Determine the (X, Y) coordinate at the center of the cell enclosing the given text.  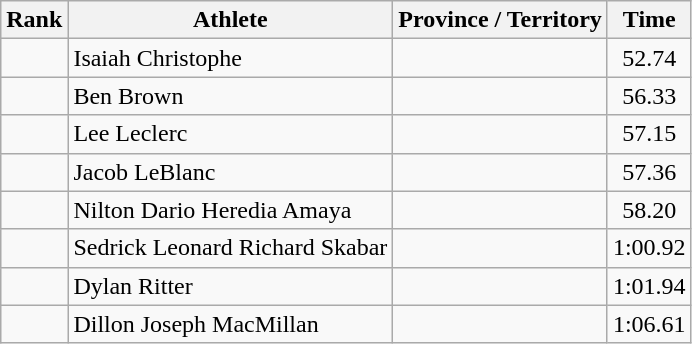
Sedrick Leonard Richard Skabar (230, 248)
56.33 (649, 96)
Athlete (230, 20)
Dylan Ritter (230, 286)
Ben Brown (230, 96)
Isaiah Christophe (230, 58)
52.74 (649, 58)
1:01.94 (649, 286)
Dillon Joseph MacMillan (230, 324)
1:06.61 (649, 324)
57.36 (649, 172)
Time (649, 20)
Jacob LeBlanc (230, 172)
Province / Territory (500, 20)
1:00.92 (649, 248)
58.20 (649, 210)
Rank (34, 20)
57.15 (649, 134)
Nilton Dario Heredia Amaya (230, 210)
Lee Leclerc (230, 134)
